Determine the [x, y] coordinate at the center of the cell enclosing the given text.  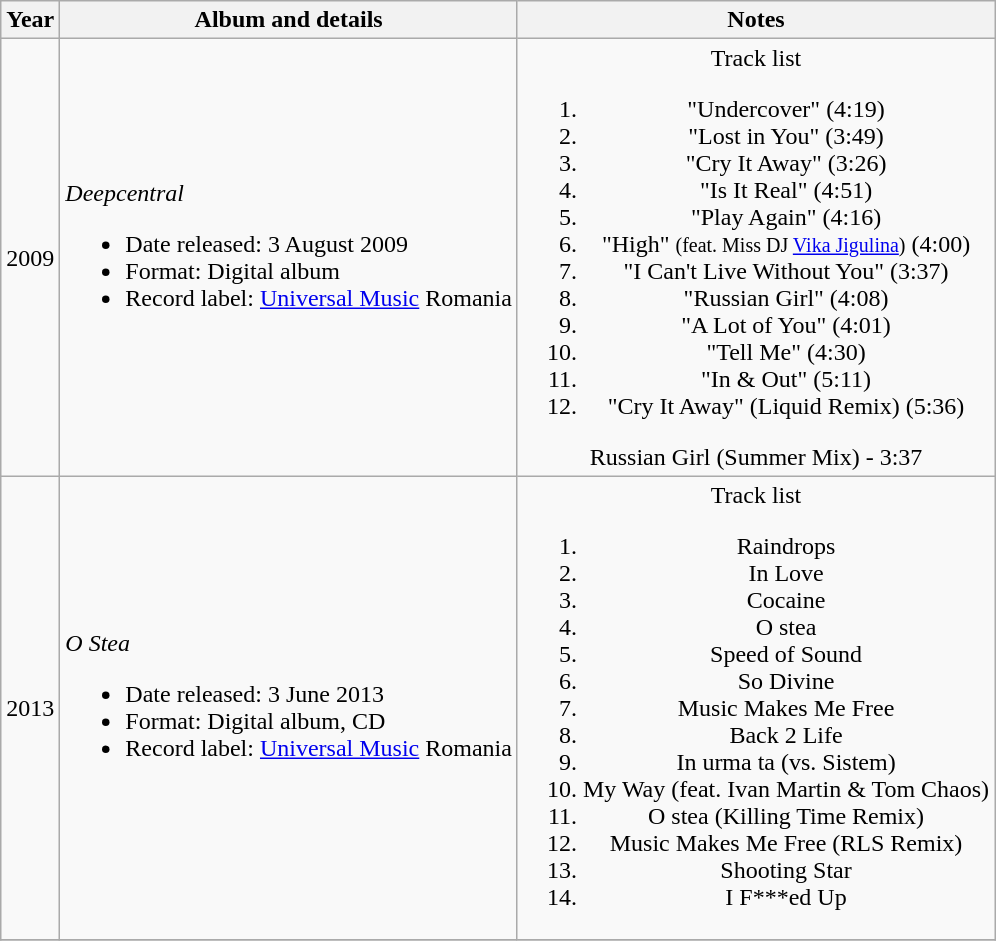
Notes [756, 20]
2009 [30, 258]
2013 [30, 708]
O SteaDate released: 3 June 2013Format: Digital album, CDRecord label: Universal Music Romania [289, 708]
Year [30, 20]
Album and details [289, 20]
DeepcentralDate released: 3 August 2009Format: Digital albumRecord label: Universal Music Romania [289, 258]
